Locate the cell with the specified text and output its [x, y] center coordinate. 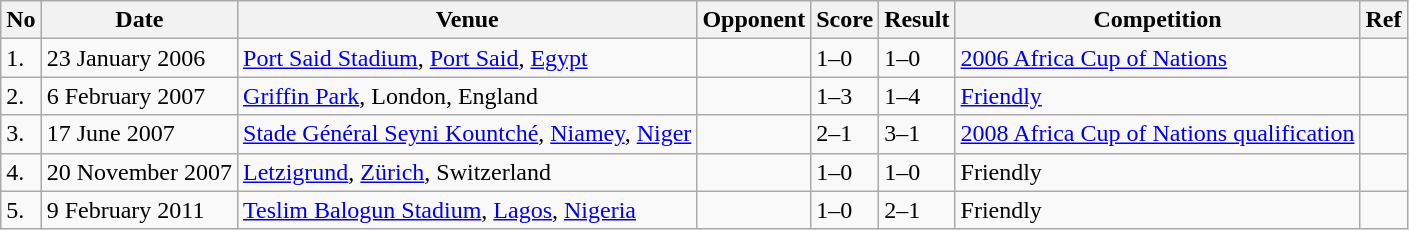
Teslim Balogun Stadium, Lagos, Nigeria [468, 210]
3. [21, 134]
Stade Général Seyni Kountché, Niamey, Niger [468, 134]
2008 Africa Cup of Nations qualification [1158, 134]
23 January 2006 [139, 58]
3–1 [917, 134]
6 February 2007 [139, 96]
Date [139, 20]
9 February 2011 [139, 210]
Ref [1384, 20]
Opponent [754, 20]
17 June 2007 [139, 134]
No [21, 20]
Competition [1158, 20]
Score [845, 20]
1–3 [845, 96]
2006 Africa Cup of Nations [1158, 58]
1–4 [917, 96]
2. [21, 96]
Griffin Park, London, England [468, 96]
Port Said Stadium, Port Said, Egypt [468, 58]
Result [917, 20]
4. [21, 172]
Letzigrund, Zürich, Switzerland [468, 172]
5. [21, 210]
1. [21, 58]
Venue [468, 20]
20 November 2007 [139, 172]
